Scan for the cell matching the given text and deliver its (X, Y) coordinate at center. 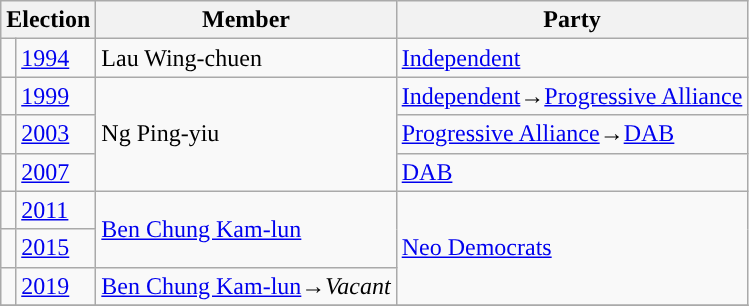
Independent→Progressive Alliance (572, 96)
Member (246, 20)
Independent (572, 58)
2007 (56, 172)
Party (572, 20)
DAB (572, 172)
Election (48, 20)
Ben Chung Kam-lun→Vacant (246, 286)
1999 (56, 96)
Lau Wing-chuen (246, 58)
2011 (56, 210)
1994 (56, 58)
Neo Democrats (572, 248)
Ng Ping-yiu (246, 134)
2003 (56, 134)
2015 (56, 248)
Progressive Alliance→DAB (572, 134)
2019 (56, 286)
Ben Chung Kam-lun (246, 229)
